For the text-containing cell, return its midpoint in (x, y) coordinate format. 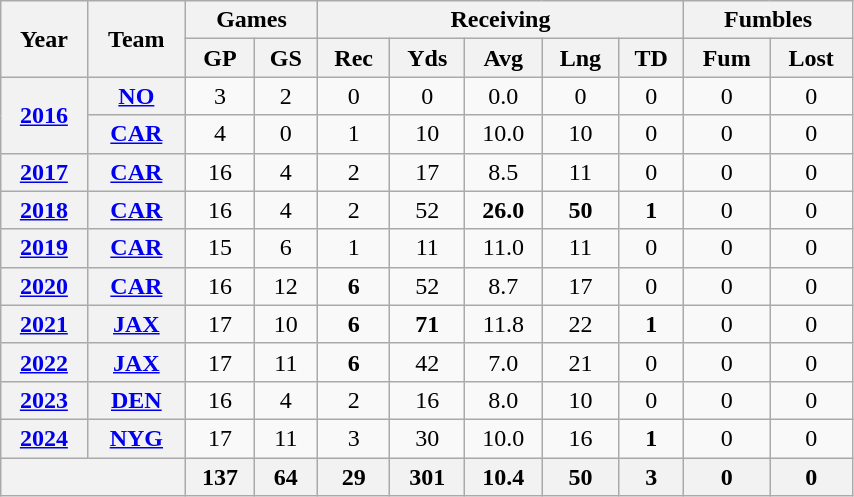
30 (428, 438)
10.4 (504, 477)
Games (252, 20)
Fumbles (768, 20)
2017 (44, 172)
2016 (44, 115)
15 (220, 248)
71 (428, 324)
Avg (504, 58)
21 (580, 362)
TD (652, 58)
11.0 (504, 248)
2018 (44, 210)
NYG (136, 438)
GS (286, 58)
0.0 (504, 96)
301 (428, 477)
Rec (354, 58)
2020 (44, 286)
29 (354, 477)
22 (580, 324)
DEN (136, 400)
Lost (812, 58)
64 (286, 477)
Lng (580, 58)
Yds (428, 58)
8.7 (504, 286)
7.0 (504, 362)
GP (220, 58)
2023 (44, 400)
Fum (727, 58)
12 (286, 286)
2022 (44, 362)
26.0 (504, 210)
8.5 (504, 172)
42 (428, 362)
Receiving (500, 20)
8.0 (504, 400)
2024 (44, 438)
137 (220, 477)
2019 (44, 248)
NO (136, 96)
Team (136, 39)
2021 (44, 324)
11.8 (504, 324)
Year (44, 39)
